Return the [X, Y] coordinate for the center point of the cell that contains the specified text.  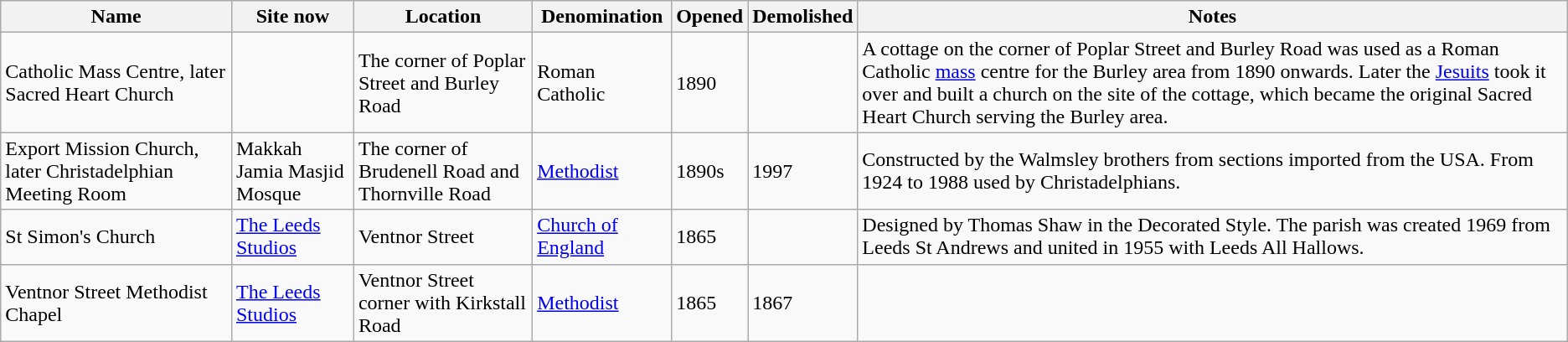
Name [116, 17]
1867 [802, 303]
St Simon's Church [116, 236]
Roman Catholic [602, 82]
Constructed by the Walmsley brothers from sections imported from the USA. From 1924 to 1988 used by Christadelphians. [1213, 171]
Notes [1213, 17]
Denomination [602, 17]
Makkah Jamia Masjid Mosque [292, 171]
The corner of Brudenell Road and Thornville Road [442, 171]
Demolished [802, 17]
Ventnor Street corner with Kirkstall Road [442, 303]
Site now [292, 17]
1997 [802, 171]
Church of England [602, 236]
Ventnor Street [442, 236]
1890 [710, 82]
Catholic Mass Centre, later Sacred Heart Church [116, 82]
Ventnor Street Methodist Chapel [116, 303]
Opened [710, 17]
Location [442, 17]
Designed by Thomas Shaw in the Decorated Style. The parish was created 1969 from Leeds St Andrews and united in 1955 with Leeds All Hallows. [1213, 236]
Export Mission Church, later Christadelphian Meeting Room [116, 171]
The corner of Poplar Street and Burley Road [442, 82]
1890s [710, 171]
